Find where the given text appears and provide that cell's center as (X, Y) coordinate. 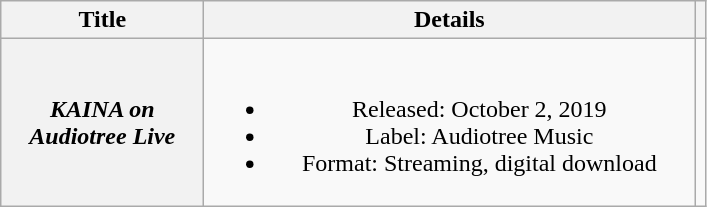
Title (102, 20)
KAINA on Audiotree Live (102, 122)
Released: October 2, 2019Label: Audiotree MusicFormat: Streaming, digital download (450, 122)
Details (450, 20)
